For the text-containing cell, return its midpoint in (x, y) coordinate format. 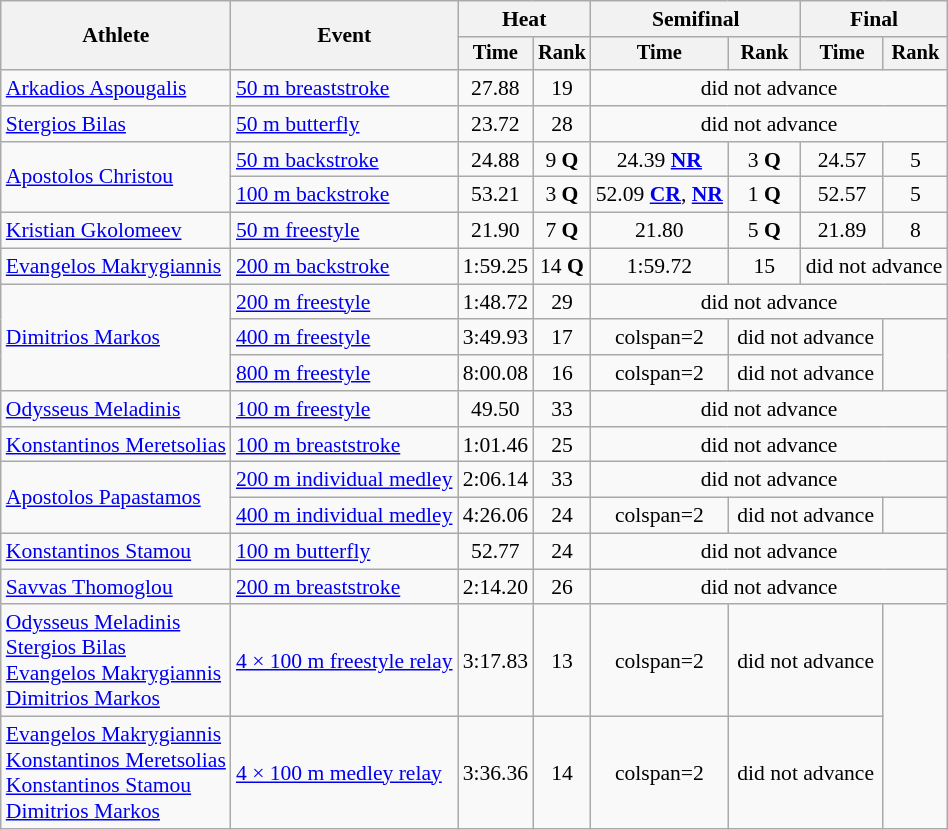
4:26.06 (496, 516)
100 m backstroke (344, 195)
24.39 NR (660, 160)
100 m freestyle (344, 409)
21.80 (660, 231)
8:00.08 (496, 373)
Event (344, 36)
Konstantinos Stamou (116, 552)
1 Q (764, 195)
14 Q (562, 267)
Dimitrios Markos (116, 338)
Apostolos Christou (116, 178)
100 m butterfly (344, 552)
14 (562, 773)
Athlete (116, 36)
50 m backstroke (344, 160)
21.90 (496, 231)
200 m individual medley (344, 480)
Odysseus Meladinis (116, 409)
Kristian Gkolomeev (116, 231)
52.57 (842, 195)
29 (562, 302)
7 Q (562, 231)
100 m breaststroke (344, 445)
50 m breaststroke (344, 88)
Semifinal (696, 19)
9 Q (562, 160)
25 (562, 445)
200 m backstroke (344, 267)
3:17.83 (496, 661)
Stergios Bilas (116, 124)
Odysseus MeladinisStergios BilasEvangelos MakrygiannisDimitrios Markos (116, 661)
5 Q (764, 231)
3:49.93 (496, 338)
1:59.25 (496, 267)
15 (764, 267)
Savvas Thomoglou (116, 587)
800 m freestyle (344, 373)
Apostolos Papastamos (116, 498)
Heat (524, 19)
2:06.14 (496, 480)
19 (562, 88)
8 (915, 231)
50 m freestyle (344, 231)
400 m individual medley (344, 516)
1:48.72 (496, 302)
23.72 (496, 124)
28 (562, 124)
52.09 CR, NR (660, 195)
4 × 100 m freestyle relay (344, 661)
4 × 100 m medley relay (344, 773)
16 (562, 373)
21.89 (842, 231)
Evangelos MakrygiannisKonstantinos MeretsoliasKonstantinos StamouDimitrios Markos (116, 773)
Arkadios Aspougalis (116, 88)
400 m freestyle (344, 338)
26 (562, 587)
53.21 (496, 195)
3:36.36 (496, 773)
49.50 (496, 409)
1:59.72 (660, 267)
1:01.46 (496, 445)
2:14.20 (496, 587)
200 m freestyle (344, 302)
50 m butterfly (344, 124)
27.88 (496, 88)
Konstantinos Meretsolias (116, 445)
Final (874, 19)
24.88 (496, 160)
200 m breaststroke (344, 587)
24.57 (842, 160)
Evangelos Makrygiannis (116, 267)
17 (562, 338)
13 (562, 661)
52.77 (496, 552)
